For the text-containing cell, return its midpoint in [X, Y] coordinate format. 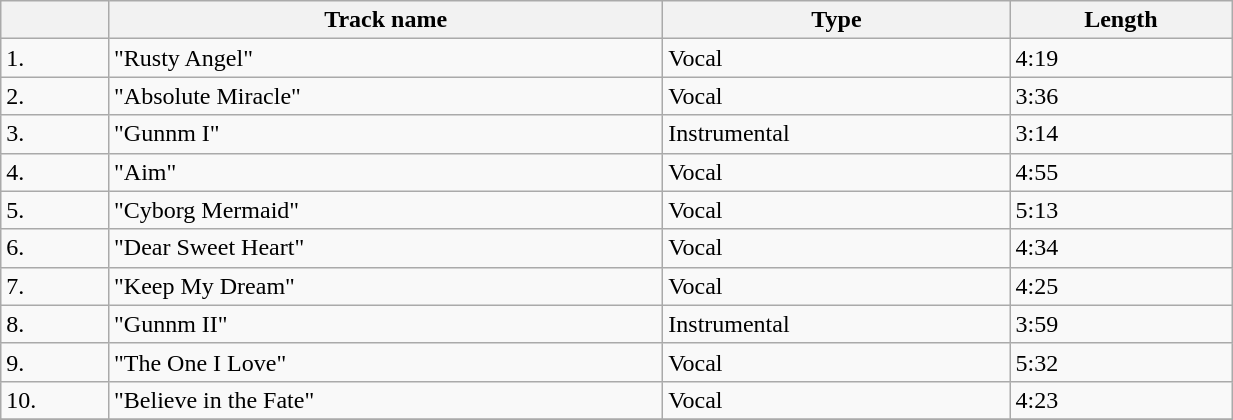
"Gunnm I" [385, 134]
10. [55, 400]
5. [55, 210]
5:32 [1121, 362]
3:14 [1121, 134]
"The One I Love" [385, 362]
"Rusty Angel" [385, 58]
4:34 [1121, 248]
3:59 [1121, 324]
"Cyborg Mermaid" [385, 210]
9. [55, 362]
8. [55, 324]
3. [55, 134]
1. [55, 58]
"Keep My Dream" [385, 286]
"Gunnm II" [385, 324]
"Absolute Miracle" [385, 96]
4:25 [1121, 286]
4. [55, 172]
2. [55, 96]
"Aim" [385, 172]
4:55 [1121, 172]
4:19 [1121, 58]
6. [55, 248]
5:13 [1121, 210]
Track name [385, 20]
Length [1121, 20]
3:36 [1121, 96]
7. [55, 286]
4:23 [1121, 400]
"Believe in the Fate" [385, 400]
"Dear Sweet Heart" [385, 248]
Type [836, 20]
